Locate the cell with the specified text and output its [X, Y] center coordinate. 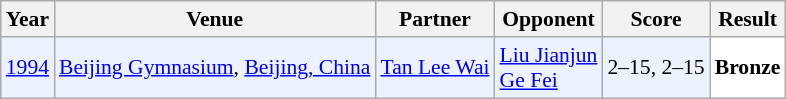
Partner [434, 19]
Tan Lee Wai [434, 68]
Year [28, 19]
1994 [28, 68]
Opponent [549, 19]
Beijing Gymnasium, Beijing, China [214, 68]
2–15, 2–15 [656, 68]
Result [748, 19]
Liu Jianjun Ge Fei [549, 68]
Score [656, 19]
Venue [214, 19]
Bronze [748, 68]
